For the text-containing cell, return its midpoint in [x, y] coordinate format. 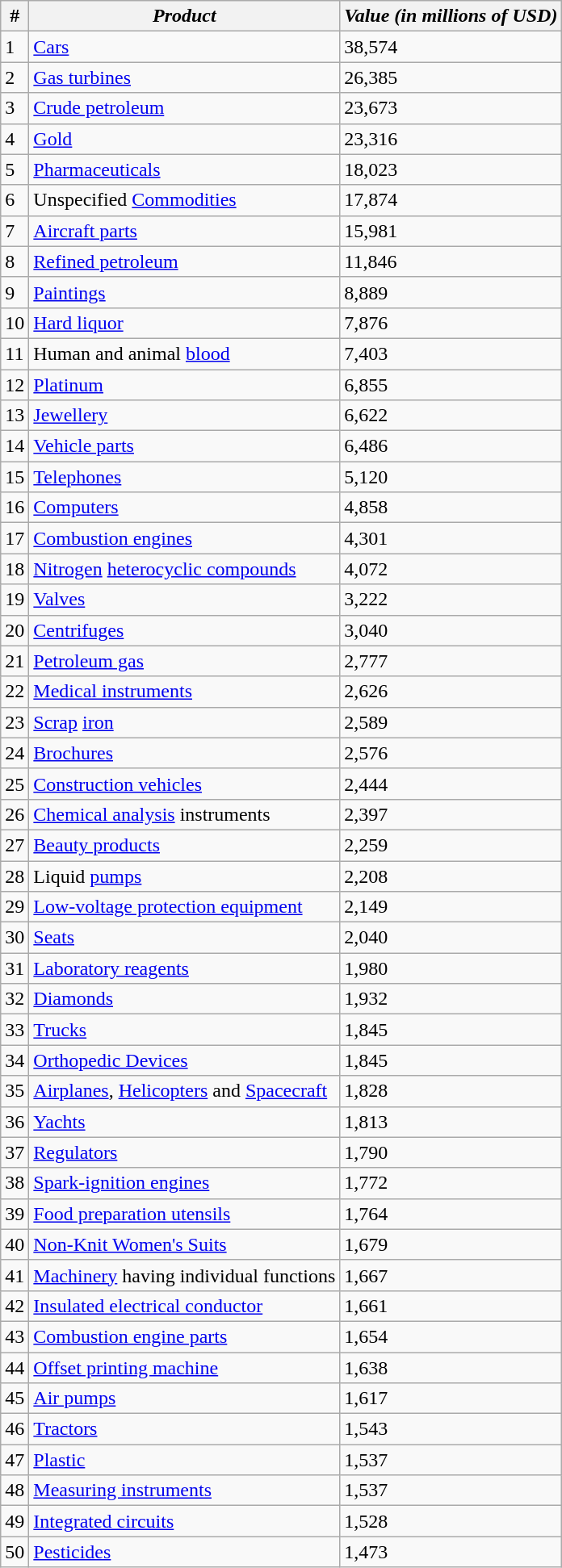
Value (in millions of USD) [451, 16]
35 [15, 1091]
Construction vehicles [184, 784]
5,120 [451, 477]
29 [15, 907]
2,208 [451, 876]
1,790 [451, 1152]
15 [15, 477]
19 [15, 600]
8 [15, 261]
6,622 [451, 416]
6,855 [451, 385]
Aircraft parts [184, 231]
16 [15, 508]
Platinum [184, 385]
41 [15, 1275]
11,846 [451, 261]
Human and animal blood [184, 353]
Valves [184, 600]
Medical instruments [184, 692]
1,528 [451, 1521]
13 [15, 416]
17 [15, 538]
Non-Knit Women's Suits [184, 1244]
2,626 [451, 692]
Seats [184, 938]
26,385 [451, 77]
Beauty products [184, 845]
Gold [184, 139]
40 [15, 1244]
2,040 [451, 938]
2,777 [451, 661]
50 [15, 1552]
4,301 [451, 538]
Insulated electrical conductor [184, 1306]
12 [15, 385]
6 [15, 200]
4,072 [451, 569]
1,932 [451, 999]
Unspecified Commodities [184, 200]
43 [15, 1336]
Hard liquor [184, 323]
2,444 [451, 784]
Nitrogen heterocyclic compounds [184, 569]
8,889 [451, 292]
Paintings [184, 292]
4 [15, 139]
2,149 [451, 907]
1,772 [451, 1183]
5 [15, 169]
Pesticides [184, 1552]
Refined petroleum [184, 261]
37 [15, 1152]
2,576 [451, 753]
3,222 [451, 600]
1,543 [451, 1429]
17,874 [451, 200]
1,667 [451, 1275]
Tractors [184, 1429]
10 [15, 323]
21 [15, 661]
Plastic [184, 1460]
Diamonds [184, 999]
20 [15, 630]
Regulators [184, 1152]
7 [15, 231]
1,980 [451, 968]
33 [15, 1030]
47 [15, 1460]
3,040 [451, 630]
6,486 [451, 446]
Machinery having individual functions [184, 1275]
Measuring instruments [184, 1491]
Offset printing machine [184, 1368]
Spark-ignition engines [184, 1183]
38,574 [451, 47]
Telephones [184, 477]
Air pumps [184, 1399]
26 [15, 814]
Centrifuges [184, 630]
Vehicle parts [184, 446]
Food preparation utensils [184, 1214]
32 [15, 999]
Integrated circuits [184, 1521]
1,661 [451, 1306]
# [15, 16]
27 [15, 845]
23 [15, 722]
1,473 [451, 1552]
Trucks [184, 1030]
22 [15, 692]
Pharmaceuticals [184, 169]
2,259 [451, 845]
18,023 [451, 169]
2 [15, 77]
1,654 [451, 1336]
Product [184, 16]
49 [15, 1521]
Yachts [184, 1122]
9 [15, 292]
3 [15, 108]
Combustion engine parts [184, 1336]
15,981 [451, 231]
23,673 [451, 108]
1 [15, 47]
Computers [184, 508]
1,679 [451, 1244]
48 [15, 1491]
Chemical analysis instruments [184, 814]
Crude petroleum [184, 108]
44 [15, 1368]
24 [15, 753]
7,876 [451, 323]
14 [15, 446]
25 [15, 784]
Liquid pumps [184, 876]
Brochures [184, 753]
46 [15, 1429]
31 [15, 968]
36 [15, 1122]
Laboratory reagents [184, 968]
45 [15, 1399]
Jewellery [184, 416]
Airplanes, Helicopters and Spacecraft [184, 1091]
42 [15, 1306]
28 [15, 876]
Gas turbines [184, 77]
Combustion engines [184, 538]
Petroleum gas [184, 661]
1,828 [451, 1091]
Cars [184, 47]
Orthopedic Devices [184, 1060]
Low-voltage protection equipment [184, 907]
34 [15, 1060]
1,764 [451, 1214]
1,813 [451, 1122]
30 [15, 938]
2,589 [451, 722]
1,617 [451, 1399]
Scrap iron [184, 722]
23,316 [451, 139]
18 [15, 569]
2,397 [451, 814]
38 [15, 1183]
1,638 [451, 1368]
4,858 [451, 508]
39 [15, 1214]
7,403 [451, 353]
11 [15, 353]
